Output the (X, Y) coordinate of the center of the cell containing the given text.  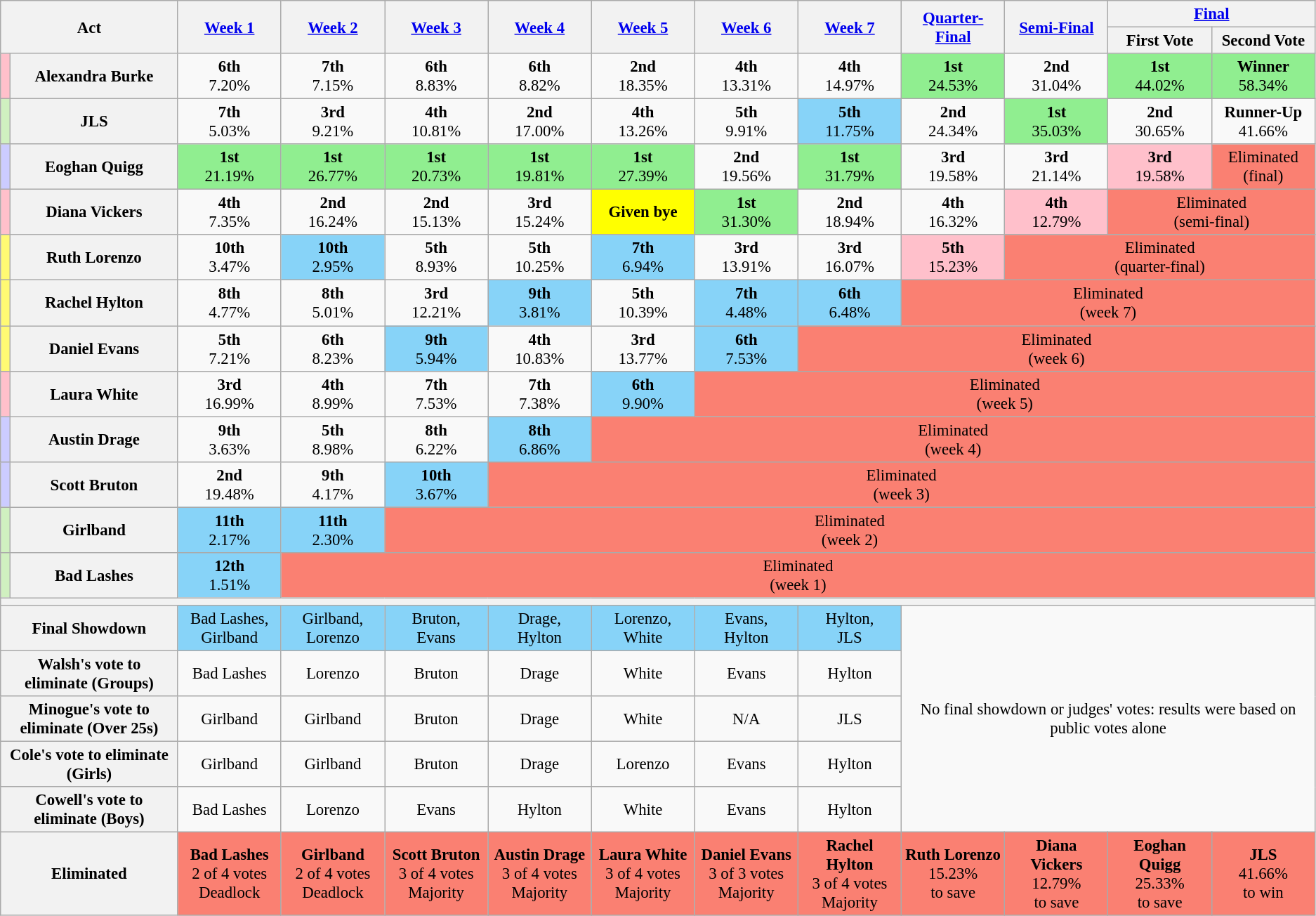
2nd18.35% (643, 76)
8th5.01% (333, 303)
5th11.75% (850, 122)
Week 3 (437, 27)
12th 1.51% (229, 576)
Rachel Hylton3 of 4 votesMajority (850, 874)
Drage,Hylton (539, 628)
Eliminated(week 2) (850, 530)
3rd16.07% (850, 257)
Eliminated(week 6) (1056, 348)
Ruth Lorenzo (94, 257)
Eliminated(week 1) (798, 576)
3rd21.14% (1056, 167)
1st26.77% (333, 167)
11th2.30% (333, 530)
8th4.77% (229, 303)
5th7.21% (229, 348)
2nd19.48% (229, 485)
No final showdown or judges' votes: results were based on public votes alone (1108, 719)
Girlband2 of 4 votes Deadlock (333, 874)
7th7.53% (437, 393)
Week 6 (746, 27)
Eliminated (89, 874)
10th3.47% (229, 257)
2nd15.13% (437, 212)
Given bye (643, 212)
Eliminated(week 5) (1004, 393)
1st21.19% (229, 167)
Bruton,Evans (437, 628)
4th10.83% (539, 348)
5th15.23% (954, 257)
Daniel Evans (94, 348)
Eliminated(week 4) (954, 440)
Diana Vickers (94, 212)
5th10.39% (643, 303)
Rachel Hylton (94, 303)
4th10.81% (437, 122)
9th3.63% (229, 440)
Walsh's vote to eliminate (Groups) (89, 673)
Week 1 (229, 27)
2nd 17.00% (539, 122)
5th10.25% (539, 257)
Final Showdown (89, 628)
10th3.67% (437, 485)
1st19.81% (539, 167)
6th7.20% (229, 76)
Eliminated(week 3) (902, 485)
Eoghan Quigg25.33%to save (1160, 874)
3rd15.24% (539, 212)
Winner58.34% (1263, 76)
Austin Drage (94, 440)
Evans,Hylton (746, 628)
Act (89, 27)
2nd31.04% (1056, 76)
Quarter-Final (954, 27)
2nd24.34% (954, 122)
Week 4 (539, 27)
9th4.17% (333, 485)
2nd30.65% (1160, 122)
6th9.90% (643, 393)
Scott Bruton (94, 485)
1st27.39% (643, 167)
5th8.98% (333, 440)
Minogue's vote to eliminate (Over 25s) (89, 719)
Final (1211, 14)
3rd13.91% (746, 257)
9th5.94% (437, 348)
6th8.83% (437, 76)
6th6.48% (850, 303)
First Vote (1160, 41)
8th6.22% (437, 440)
4th14.97% (850, 76)
Week 7 (850, 27)
Girlband,Lorenzo (333, 628)
4th13.26% (643, 122)
1st24.53% (954, 76)
Eliminated(final) (1263, 167)
1st20.73% (437, 167)
N/A (746, 719)
2nd16.24% (333, 212)
Bad Lashes,Girlband (229, 628)
7th 6.94% (643, 257)
2nd18.94% (850, 212)
3rd16.99% (229, 393)
Daniel Evans3 of 3 votesMajority (746, 874)
Diana Vickers12.79%to save (1056, 874)
Eliminated(week 7) (1108, 303)
7th4.48% (746, 303)
7th7.15% (333, 76)
3rd12.21% (437, 303)
Bad Lashes2 of 4 votes Deadlock (229, 874)
Eliminated(quarter-final) (1160, 257)
Scott Bruton3 of 4 votes Majority (437, 874)
Week 2 (333, 27)
JLS41.66%to win (1263, 874)
8th6.86% (539, 440)
Cowell's vote to eliminate (Boys) (89, 809)
1st35.03% (1056, 122)
Week 5 (643, 27)
7th5.03% (229, 122)
6th8.23% (333, 348)
2nd19.56% (746, 167)
4th7.35% (229, 212)
9th 3.81% (539, 303)
4th16.32% (954, 212)
4th13.31% (746, 76)
Semi-Final (1056, 27)
7th7.38% (539, 393)
1st31.79% (850, 167)
Eoghan Quigg (94, 167)
Ruth Lorenzo15.23%to save (954, 874)
Laura White3 of 4 votesMajority (643, 874)
3rd 9.21% (333, 122)
5th8.93% (437, 257)
Lorenzo,White (643, 628)
11th2.17% (229, 530)
4th8.99% (333, 393)
Cole's vote to eliminate (Girls) (89, 764)
Runner-Up41.66% (1263, 122)
Laura White (94, 393)
Hylton,JLS (850, 628)
6th7.53% (746, 348)
6th8.82% (539, 76)
Eliminated(semi-final) (1211, 212)
1st31.30% (746, 212)
3rd13.77% (643, 348)
4th12.79% (1056, 212)
10th2.95% (333, 257)
Alexandra Burke (94, 76)
5th9.91% (746, 122)
Austin Drage3 of 4 votes Majority (539, 874)
1st44.02% (1160, 76)
Second Vote (1263, 41)
